Scan for the cell matching the given text and deliver its [x, y] coordinate at center. 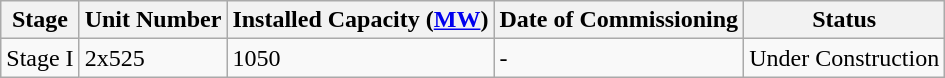
- [619, 58]
1050 [360, 58]
Status [844, 20]
Unit Number [153, 20]
Date of Commissioning [619, 20]
Installed Capacity (MW) [360, 20]
2x525 [153, 58]
Under Construction [844, 58]
Stage I [40, 58]
Stage [40, 20]
